Determine the (X, Y) coordinate at the center of the cell enclosing the given text.  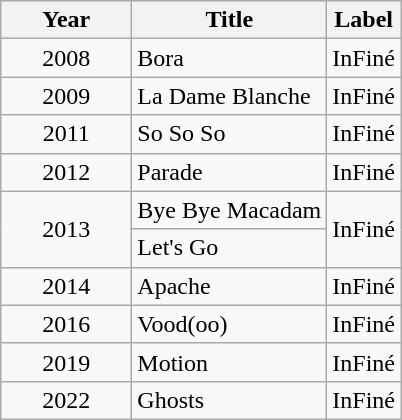
Let's Go (230, 248)
Year (66, 20)
Motion (230, 362)
2011 (66, 134)
Parade (230, 172)
2016 (66, 324)
La Dame Blanche (230, 96)
Label (364, 20)
Vood(oo) (230, 324)
So So So (230, 134)
2008 (66, 58)
Title (230, 20)
2019 (66, 362)
2009 (66, 96)
Ghosts (230, 400)
Apache (230, 286)
2012 (66, 172)
Bora (230, 58)
2022 (66, 400)
Bye Bye Macadam (230, 210)
2013 (66, 229)
2014 (66, 286)
